From the cell containing the given text, extract its center point as [X, Y] coordinate. 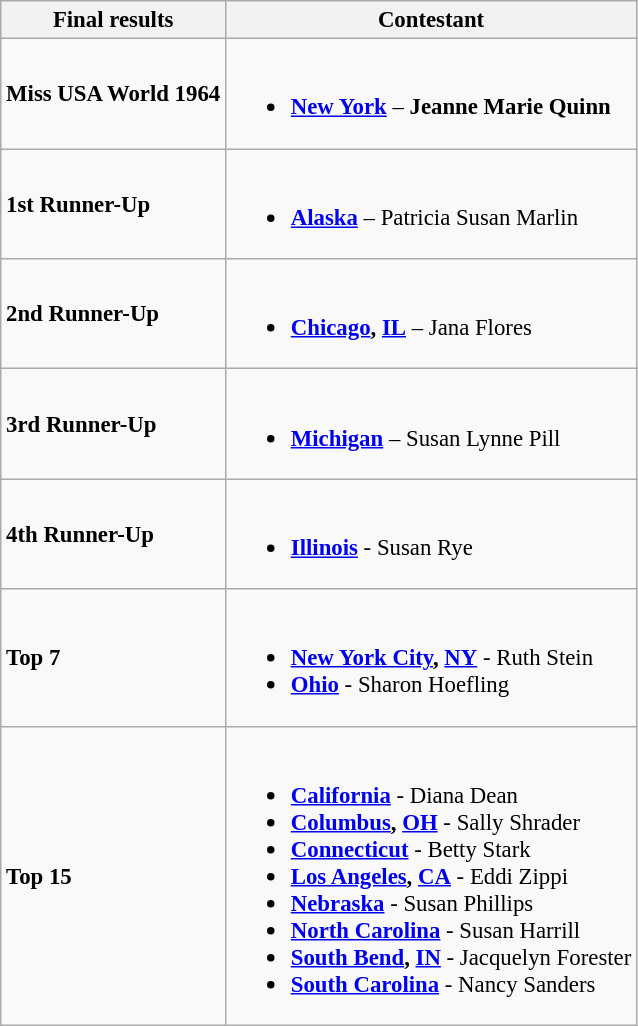
Michigan – Susan Lynne Pill [430, 424]
Final results [114, 20]
3rd Runner-Up [114, 424]
Illinois - Susan Rye [430, 534]
Alaska – Patricia Susan Marlin [430, 204]
Miss USA World 1964 [114, 94]
1st Runner-Up [114, 204]
4th Runner-Up [114, 534]
New York City, NY - Ruth Stein Ohio - Sharon Hoefling [430, 658]
Top 15 [114, 876]
New York – Jeanne Marie Quinn [430, 94]
Chicago, IL – Jana Flores [430, 314]
Top 7 [114, 658]
2nd Runner-Up [114, 314]
Contestant [430, 20]
